Capture the cell that displays the provided text and extract its (X, Y) central coordinate. 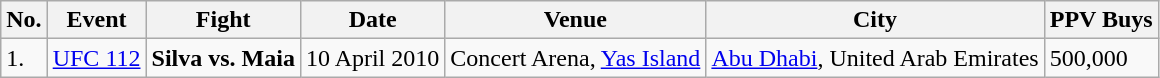
Silva vs. Maia (223, 58)
PPV Buys (1101, 20)
Venue (576, 20)
Date (372, 20)
500,000 (1101, 58)
Event (96, 20)
Abu Dhabi, United Arab Emirates (875, 58)
City (875, 20)
Fight (223, 20)
10 April 2010 (372, 58)
No. (24, 20)
1. (24, 58)
UFC 112 (96, 58)
Concert Arena, Yas Island (576, 58)
